Pinpoint the cell where the given text exists, returning its (x, y) midpoint coordinate. 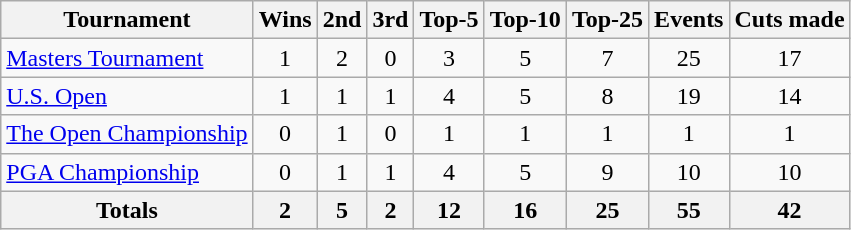
Tournament (127, 20)
42 (790, 210)
55 (689, 210)
Top-5 (449, 20)
Totals (127, 210)
2nd (342, 20)
7 (607, 58)
17 (790, 58)
3 (449, 58)
12 (449, 210)
16 (525, 210)
14 (790, 96)
Events (689, 20)
Top-25 (607, 20)
19 (689, 96)
Cuts made (790, 20)
Wins (285, 20)
Masters Tournament (127, 58)
PGA Championship (127, 172)
3rd (390, 20)
Top-10 (525, 20)
U.S. Open (127, 96)
8 (607, 96)
The Open Championship (127, 134)
9 (607, 172)
